Output the [x, y] coordinate of the center of the cell containing the given text.  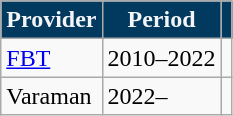
Varaman [52, 96]
2022– [162, 96]
Provider [52, 20]
FBT [52, 58]
2010–2022 [162, 58]
Period [162, 20]
